Scan for the cell matching the given text and deliver its (X, Y) coordinate at center. 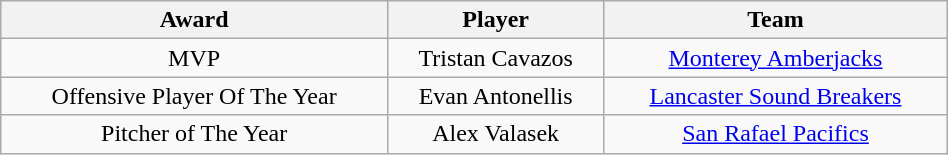
MVP (194, 58)
Evan Antonellis (496, 96)
Offensive Player Of The Year (194, 96)
Alex Valasek (496, 134)
Player (496, 20)
Award (194, 20)
Team (776, 20)
Lancaster Sound Breakers (776, 96)
San Rafael Pacifics (776, 134)
Tristan Cavazos (496, 58)
Pitcher of The Year (194, 134)
Monterey Amberjacks (776, 58)
